Return (X, Y) of the center of cell containing provided text 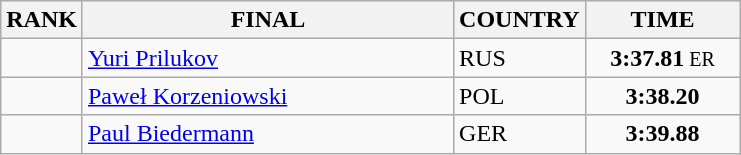
RANK (42, 20)
FINAL (268, 20)
TIME (662, 20)
Paweł Korzeniowski (268, 96)
3:39.88 (662, 134)
COUNTRY (520, 20)
Yuri Prilukov (268, 58)
3:37.81 ER (662, 58)
Paul Biedermann (268, 134)
RUS (520, 58)
3:38.20 (662, 96)
GER (520, 134)
POL (520, 96)
